Capture the cell that displays the provided text and extract its [x, y] central coordinate. 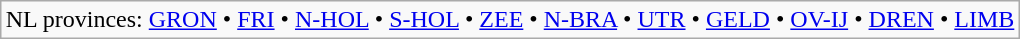
NL provinces: GRON • FRI • N-HOL • S-HOL • ZEE • N-BRA • UTR • GELD • OV-IJ • DREN • LIMB [510, 20]
